Provide the [X, Y] coordinate of the cell's center where the given text is located.  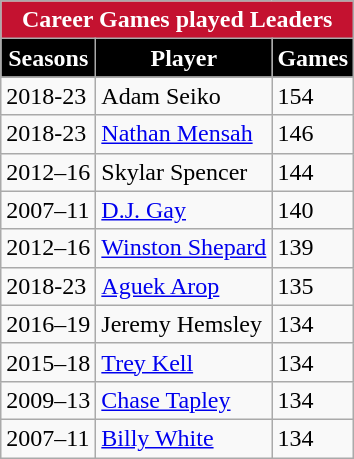
Career Games played Leaders [178, 20]
Winston Shepard [184, 248]
Skylar Spencer [184, 172]
Billy White [184, 438]
146 [313, 134]
Aguek Arop [184, 286]
139 [313, 248]
Chase Tapley [184, 400]
Seasons [48, 58]
2009–13 [48, 400]
135 [313, 286]
154 [313, 96]
2016–19 [48, 324]
D.J. Gay [184, 210]
2015–18 [48, 362]
140 [313, 210]
Adam Seiko [184, 96]
Nathan Mensah [184, 134]
Jeremy Hemsley [184, 324]
144 [313, 172]
Trey Kell [184, 362]
Player [184, 58]
Games [313, 58]
